Return [x, y] of the center of cell containing provided text 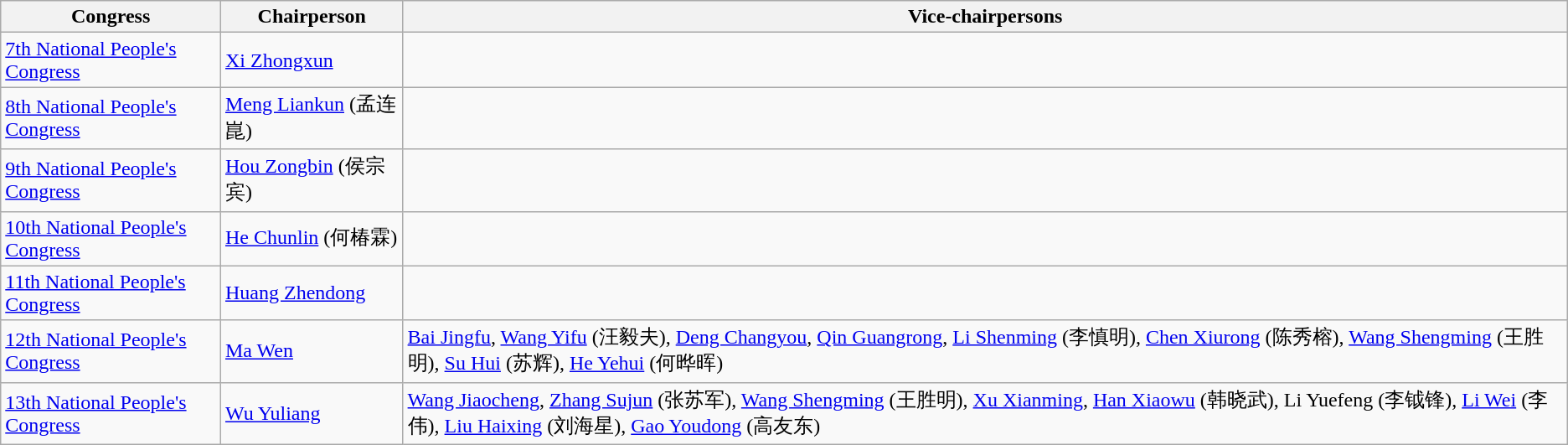
Chairperson [312, 17]
9th National People's Congress [111, 180]
Xi Zhongxun [312, 60]
11th National People's Congress [111, 293]
10th National People's Congress [111, 238]
Hou Zongbin (侯宗宾) [312, 180]
13th National People's Congress [111, 413]
7th National People's Congress [111, 60]
8th National People's Congress [111, 118]
Meng Liankun (孟连崑) [312, 118]
Vice-chairpersons [985, 17]
12th National People's Congress [111, 351]
Bai Jingfu, Wang Yifu (汪毅夫), Deng Changyou, Qin Guangrong, Li Shenming (李慎明), Chen Xiurong (陈秀榕), Wang Shengming (王胜明), Su Hui (苏辉), He Yehui (何晔晖) [985, 351]
Huang Zhendong [312, 293]
Congress [111, 17]
He Chunlin (何椿霖) [312, 238]
Wu Yuliang [312, 413]
Ma Wen [312, 351]
